Find where the given text appears and provide that cell's center as (X, Y) coordinate. 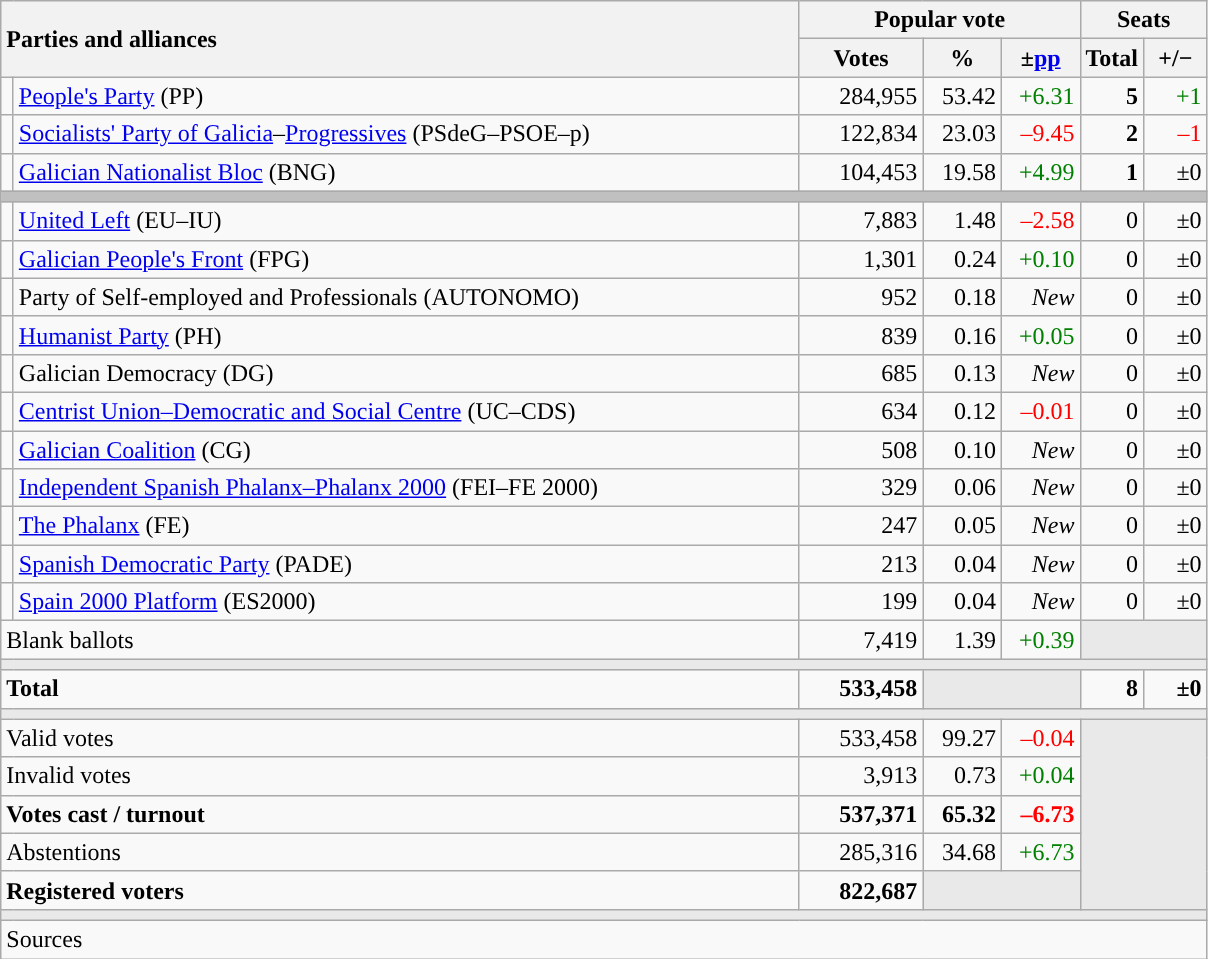
1,301 (861, 259)
5 (1112, 96)
0.73 (962, 776)
284,955 (861, 96)
0.24 (962, 259)
People's Party (PP) (406, 96)
% (962, 58)
Humanist Party (PH) (406, 335)
Parties and alliances (400, 39)
1.39 (962, 640)
Galician Coalition (CG) (406, 449)
Votes cast / turnout (400, 814)
–0.04 (1040, 738)
1 (1112, 172)
Independent Spanish Phalanx–Phalanx 2000 (FEI–FE 2000) (406, 488)
7,883 (861, 221)
Spain 2000 Platform (ES2000) (406, 602)
Galician Nationalist Bloc (BNG) (406, 172)
+6.31 (1040, 96)
247 (861, 526)
23.03 (962, 134)
285,316 (861, 852)
952 (861, 297)
0.06 (962, 488)
104,453 (861, 172)
Galician People's Front (FPG) (406, 259)
Sources (604, 939)
The Phalanx (FE) (406, 526)
1.48 (962, 221)
508 (861, 449)
Popular vote (940, 20)
Galician Democracy (DG) (406, 373)
–2.58 (1040, 221)
Blank ballots (400, 640)
537,371 (861, 814)
Party of Self-employed and Professionals (AUTONOMO) (406, 297)
0.13 (962, 373)
Centrist Union–Democratic and Social Centre (UC–CDS) (406, 411)
822,687 (861, 890)
–9.45 (1040, 134)
Socialists' Party of Galicia–Progressives (PSdeG–PSOE–p) (406, 134)
839 (861, 335)
65.32 (962, 814)
0.10 (962, 449)
–1 (1176, 134)
53.42 (962, 96)
Invalid votes (400, 776)
+0.04 (1040, 776)
19.58 (962, 172)
–6.73 (1040, 814)
+1 (1176, 96)
329 (861, 488)
±pp (1040, 58)
Registered voters (400, 890)
685 (861, 373)
34.68 (962, 852)
7,419 (861, 640)
199 (861, 602)
122,834 (861, 134)
8 (1112, 689)
Valid votes (400, 738)
–0.01 (1040, 411)
213 (861, 564)
+0.39 (1040, 640)
2 (1112, 134)
+4.99 (1040, 172)
0.16 (962, 335)
634 (861, 411)
+0.10 (1040, 259)
0.05 (962, 526)
+6.73 (1040, 852)
Votes (861, 58)
+0.05 (1040, 335)
Abstentions (400, 852)
Spanish Democratic Party (PADE) (406, 564)
99.27 (962, 738)
Seats (1144, 20)
+/− (1176, 58)
3,913 (861, 776)
0.18 (962, 297)
United Left (EU–IU) (406, 221)
0.12 (962, 411)
